Identify which cell holds the provided text, then report its (x, y) central coordinate. 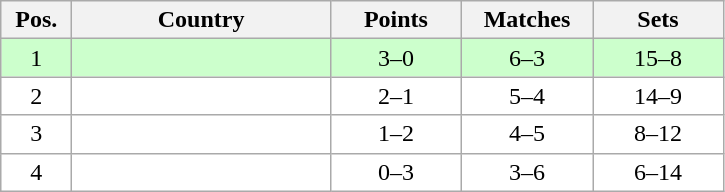
3 (36, 134)
4 (36, 172)
Country (202, 20)
15–8 (658, 58)
Pos. (36, 20)
Matches (526, 20)
6–14 (658, 172)
2 (36, 96)
0–3 (396, 172)
3–6 (526, 172)
3–0 (396, 58)
Sets (658, 20)
5–4 (526, 96)
8–12 (658, 134)
1 (36, 58)
Points (396, 20)
1–2 (396, 134)
4–5 (526, 134)
2–1 (396, 96)
14–9 (658, 96)
6–3 (526, 58)
